Output the (x, y) coordinate of the center of the cell containing the given text.  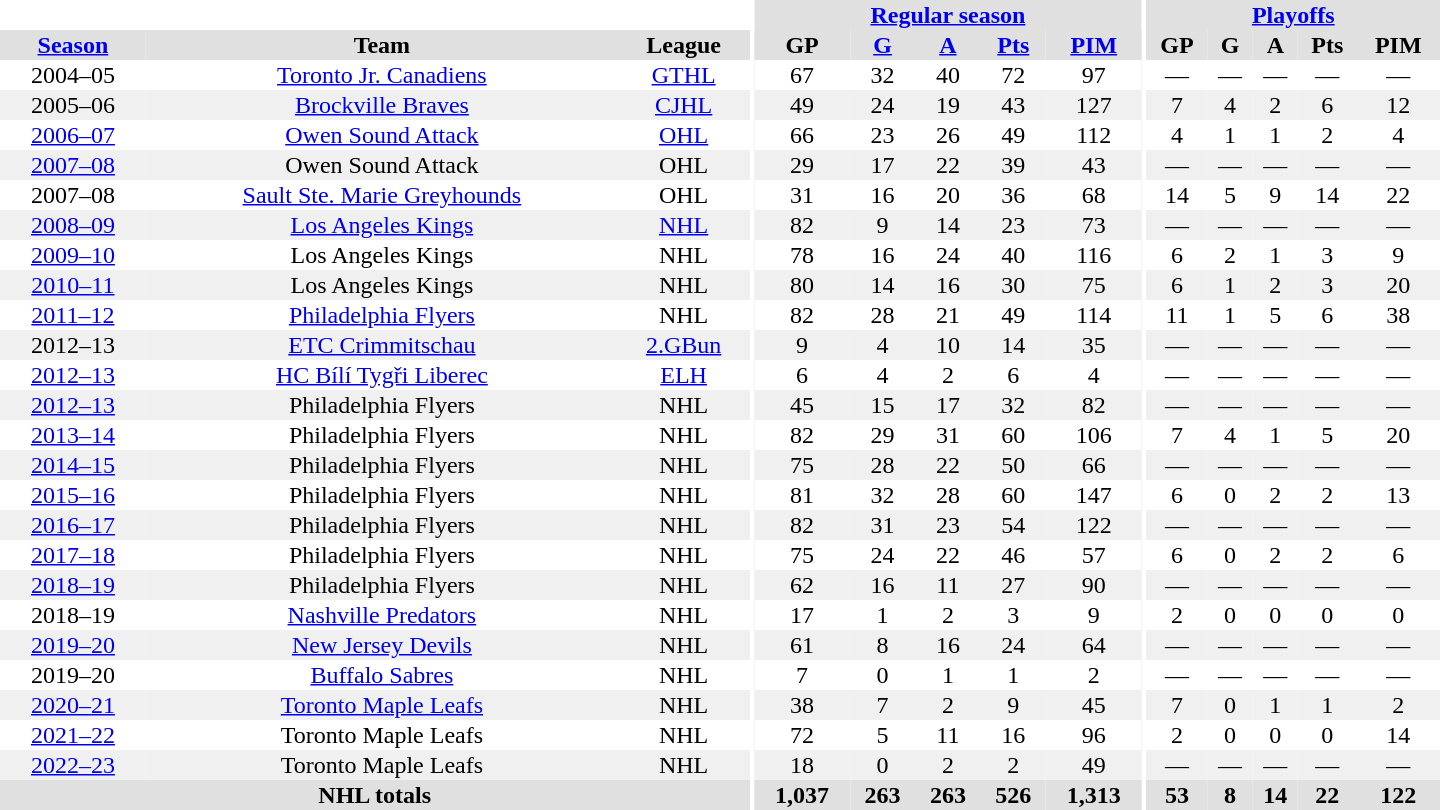
Playoffs (1294, 15)
15 (882, 405)
35 (1094, 345)
21 (948, 315)
Season (73, 45)
57 (1094, 555)
27 (1014, 585)
127 (1094, 105)
54 (1014, 525)
2004–05 (73, 75)
62 (802, 585)
Toronto Jr. Canadiens (382, 75)
ELH (684, 375)
1,313 (1094, 795)
81 (802, 495)
39 (1014, 165)
HC Bílí Tygři Liberec (382, 375)
2017–18 (73, 555)
2014–15 (73, 465)
116 (1094, 255)
GTHL (684, 75)
NHL totals (374, 795)
78 (802, 255)
526 (1014, 795)
61 (802, 645)
67 (802, 75)
New Jersey Devils (382, 645)
Regular season (948, 15)
80 (802, 285)
46 (1014, 555)
2020–21 (73, 705)
13 (1398, 495)
2009–10 (73, 255)
18 (802, 765)
Team (382, 45)
2006–07 (73, 135)
53 (1178, 795)
Nashville Predators (382, 615)
Brockville Braves (382, 105)
96 (1094, 735)
2013–14 (73, 435)
10 (948, 345)
73 (1094, 225)
90 (1094, 585)
Buffalo Sabres (382, 675)
64 (1094, 645)
36 (1014, 195)
2010–11 (73, 285)
League (684, 45)
2011–12 (73, 315)
147 (1094, 495)
Sault Ste. Marie Greyhounds (382, 195)
2021–22 (73, 735)
2022–23 (73, 765)
68 (1094, 195)
106 (1094, 435)
97 (1094, 75)
CJHL (684, 105)
1,037 (802, 795)
50 (1014, 465)
19 (948, 105)
112 (1094, 135)
ETC Crimmitschau (382, 345)
12 (1398, 105)
2015–16 (73, 495)
114 (1094, 315)
26 (948, 135)
2.GBun (684, 345)
2005–06 (73, 105)
2008–09 (73, 225)
2016–17 (73, 525)
30 (1014, 285)
